Find where the given text appears and provide that cell's center as (X, Y) coordinate. 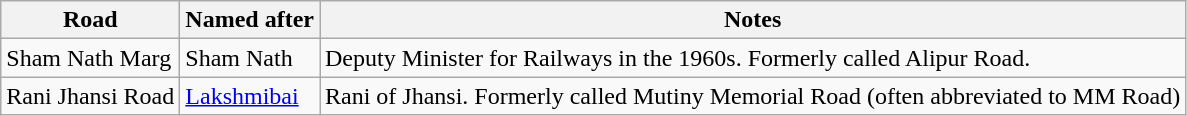
Notes (753, 20)
Named after (250, 20)
Deputy Minister for Railways in the 1960s. Formerly called Alipur Road. (753, 58)
Sham Nath Marg (90, 58)
Rani of Jhansi. Formerly called Mutiny Memorial Road (often abbreviated to MM Road) (753, 96)
Rani Jhansi Road (90, 96)
Road (90, 20)
Sham Nath (250, 58)
Lakshmibai (250, 96)
